Determine the (x, y) coordinate at the center of the cell enclosing the given text.  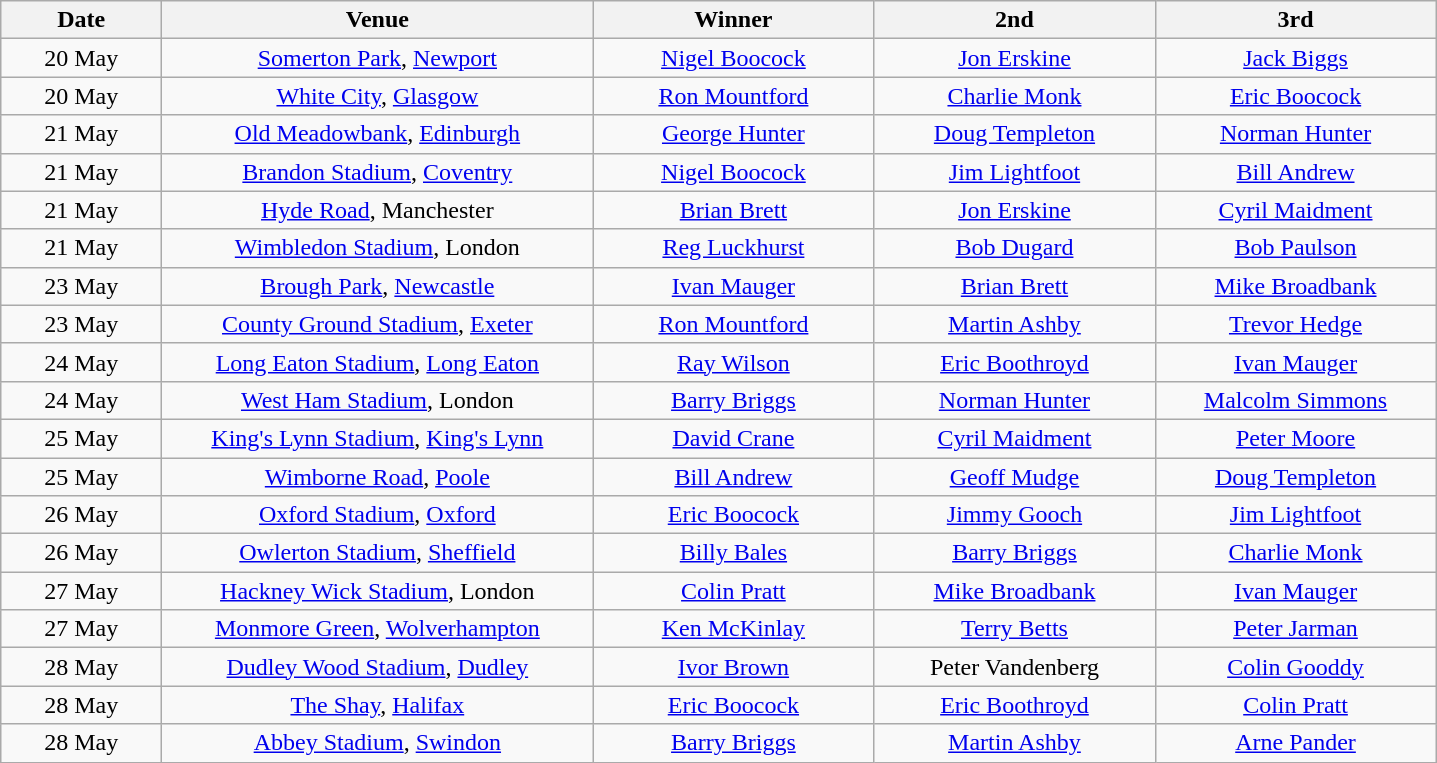
Arne Pander (1296, 743)
The Shay, Halifax (378, 705)
Terry Betts (1014, 629)
Peter Vandenberg (1014, 667)
Reg Luckhurst (734, 248)
Oxford Stadium, Oxford (378, 515)
Venue (378, 20)
Bob Paulson (1296, 248)
Winner (734, 20)
3rd (1296, 20)
Hyde Road, Manchester (378, 210)
County Ground Stadium, Exeter (378, 324)
Brandon Stadium, Coventry (378, 172)
Monmore Green, Wolverhampton (378, 629)
Colin Gooddy (1296, 667)
Abbey Stadium, Swindon (378, 743)
Ken McKinlay (734, 629)
Ivor Brown (734, 667)
Ray Wilson (734, 362)
Jimmy Gooch (1014, 515)
2nd (1014, 20)
Bob Dugard (1014, 248)
Trevor Hedge (1296, 324)
Dudley Wood Stadium, Dudley (378, 667)
Owlerton Stadium, Sheffield (378, 553)
Geoff Mudge (1014, 477)
Old Meadowbank, Edinburgh (378, 134)
Billy Bales (734, 553)
Peter Jarman (1296, 629)
Date (82, 20)
Peter Moore (1296, 438)
West Ham Stadium, London (378, 400)
George Hunter (734, 134)
Brough Park, Newcastle (378, 286)
Somerton Park, Newport (378, 58)
Jack Biggs (1296, 58)
King's Lynn Stadium, King's Lynn (378, 438)
White City, Glasgow (378, 96)
Wimbledon Stadium, London (378, 248)
Long Eaton Stadium, Long Eaton (378, 362)
David Crane (734, 438)
Malcolm Simmons (1296, 400)
Hackney Wick Stadium, London (378, 591)
Wimborne Road, Poole (378, 477)
